Pinpoint the cell where the given text exists, returning its (X, Y) midpoint coordinate. 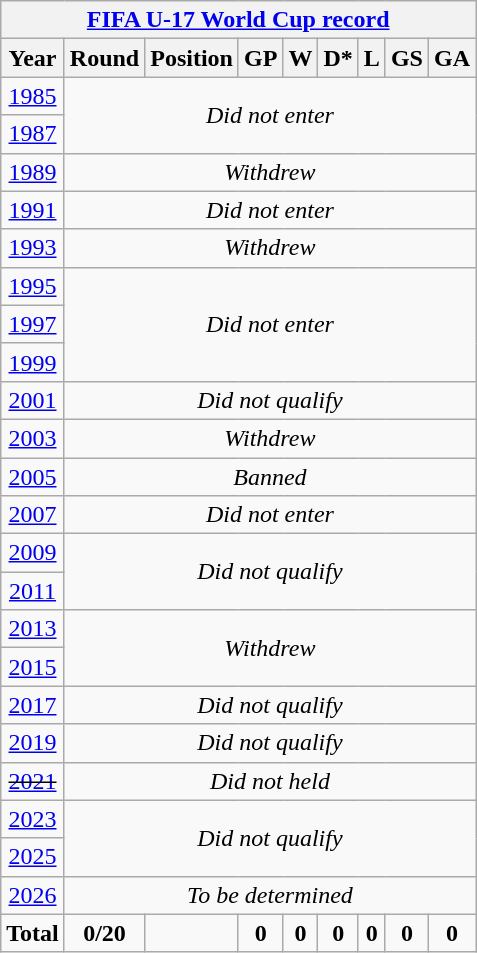
0/20 (104, 933)
2005 (33, 477)
2009 (33, 553)
Position (192, 58)
1999 (33, 362)
D* (338, 58)
GP (260, 58)
2003 (33, 438)
Year (33, 58)
2013 (33, 629)
GS (406, 58)
2015 (33, 667)
GA (452, 58)
L (372, 58)
2025 (33, 857)
1991 (33, 210)
2026 (33, 895)
2023 (33, 819)
1987 (33, 134)
Total (33, 933)
FIFA U-17 World Cup record (238, 20)
1995 (33, 286)
To be determined (270, 895)
Did not held (270, 781)
W (300, 58)
1989 (33, 172)
1985 (33, 96)
2001 (33, 400)
2019 (33, 743)
2007 (33, 515)
Banned (270, 477)
2011 (33, 591)
2017 (33, 705)
2021 (33, 781)
1993 (33, 248)
Round (104, 58)
1997 (33, 324)
